Detect which cell encompasses the target text, then output its (x, y) center coordinate. 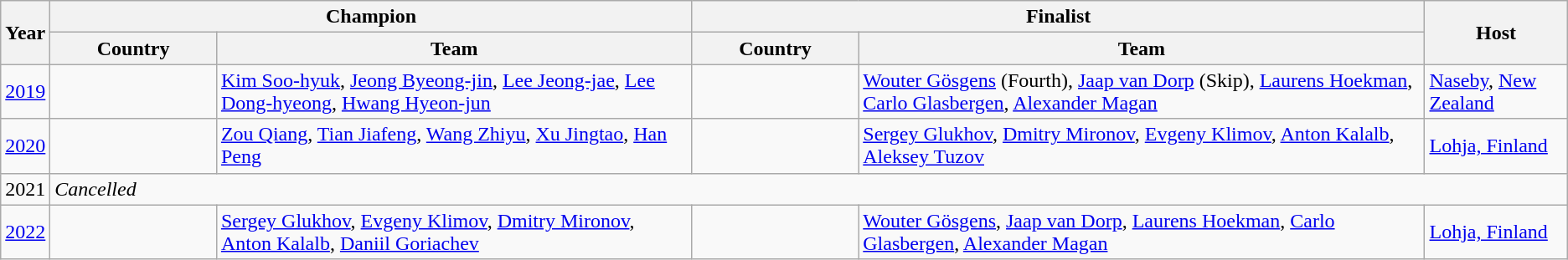
2019 (25, 92)
2022 (25, 232)
Kim Soo-hyuk, Jeong Byeong-jin, Lee Jeong-jae, Lee Dong-hyeong, Hwang Hyeon-jun (454, 92)
Year (25, 33)
Finalist (1059, 17)
2021 (25, 189)
2020 (25, 145)
Sergey Glukhov, Dmitry Mironov, Evgeny Klimov, Anton Kalalb, Aleksey Tuzov (1142, 145)
Cancelled (809, 189)
Champion (371, 17)
Wouter Gösgens, Jaap van Dorp, Laurens Hoekman, Carlo Glasbergen, Alexander Magan (1142, 232)
Zou Qiang, Tian Jiafeng, Wang Zhiyu, Xu Jingtao, Han Peng (454, 145)
Host (1496, 33)
Naseby, New Zealand (1496, 92)
Wouter Gösgens (Fourth), Jaap van Dorp (Skip), Laurens Hoekman, Carlo Glasbergen, Alexander Magan (1142, 92)
Sergey Glukhov, Evgeny Klimov, Dmitry Mironov, Anton Kalalb, Daniil Goriachev (454, 232)
